Locate the cell with the specified text and output its [x, y] center coordinate. 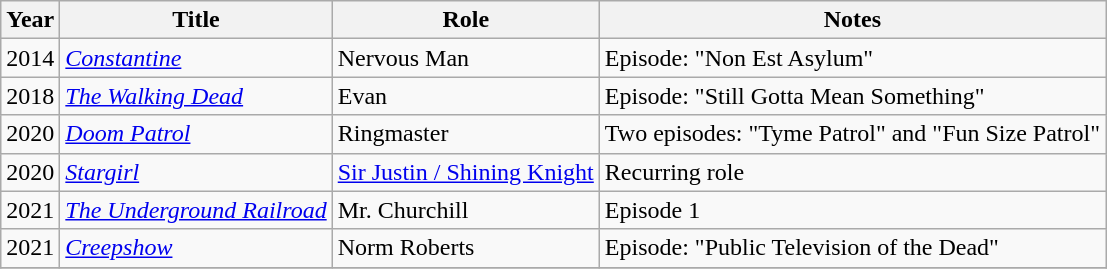
Creepshow [196, 248]
Episode 1 [852, 210]
Doom Patrol [196, 134]
Episode: "Still Gotta Mean Something" [852, 96]
2018 [30, 96]
Year [30, 20]
Episode: "Public Television of the Dead" [852, 248]
Nervous Man [466, 58]
Stargirl [196, 172]
Norm Roberts [466, 248]
Evan [466, 96]
Sir Justin / Shining Knight [466, 172]
Mr. Churchill [466, 210]
The Underground Railroad [196, 210]
Notes [852, 20]
Two episodes: "Tyme Patrol" and "Fun Size Patrol" [852, 134]
Recurring role [852, 172]
Episode: "Non Est Asylum" [852, 58]
The Walking Dead [196, 96]
Ringmaster [466, 134]
Title [196, 20]
2014 [30, 58]
Constantine [196, 58]
Role [466, 20]
